Identify which cell holds the provided text, then report its (x, y) central coordinate. 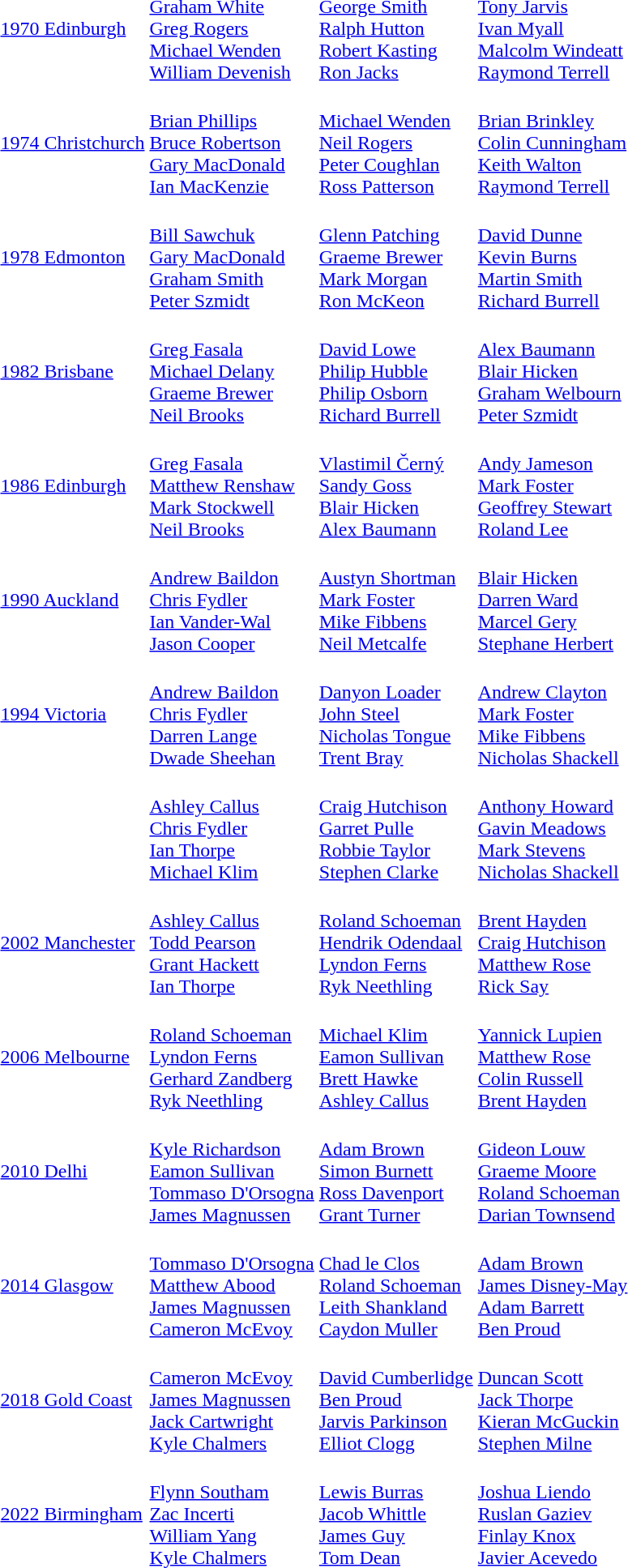
Brian PhillipsBruce RobertsonGary MacDonaldIan MacKenzie (232, 143)
Kyle RichardsonEamon SullivanTommaso D'OrsognaJames Magnussen (232, 1171)
Adam BrownSimon BurnettRoss DavenportGrant Turner (395, 1171)
Tommaso D'OrsognaMatthew AboodJames MagnussenCameron McEvoy (232, 1285)
Danyon LoaderJohn SteelNicholas TongueTrent Bray (395, 714)
Ashley CallusChris FydlerIan ThorpeMichael Klim (232, 828)
Andrew BaildonChris FydlerDarren LangeDwade Sheehan (232, 714)
Andrew BaildonChris FydlerIan Vander-WalJason Cooper (232, 600)
Ashley CallusTodd PearsonGrant HackettIan Thorpe (232, 942)
Roland SchoemanHendrik OdendaalLyndon FernsRyk Neethling (395, 942)
Austyn ShortmanMark FosterMike FibbensNeil Metcalfe (395, 600)
Craig HutchisonGarret PulleRobbie TaylorStephen Clarke (395, 828)
Roland SchoemanLyndon FernsGerhard ZandbergRyk Neethling (232, 1057)
Greg FasalaMatthew RenshawMark StockwellNeil Brooks (232, 485)
David CumberlidgeBen ProudJarvis ParkinsonElliot Clogg (395, 1399)
Vlastimil ČernýSandy GossBlair HickenAlex Baumann (395, 485)
Chad le ClosRoland SchoemanLeith ShanklandCaydon Muller (395, 1285)
Glenn PatchingGraeme BrewerMark MorganRon McKeon (395, 257)
Bill SawchukGary MacDonaldGraham SmithPeter Szmidt (232, 257)
Michael WendenNeil RogersPeter CoughlanRoss Patterson (395, 143)
Michael KlimEamon SullivanBrett HawkeAshley Callus (395, 1057)
Cameron McEvoyJames MagnussenJack CartwrightKyle Chalmers (232, 1399)
David LowePhilip HubblePhilip OsbornRichard Burrell (395, 371)
Greg FasalaMichael DelanyGraeme BrewerNeil Brooks (232, 371)
